Detect which cell encompasses the target text, then output its [X, Y] center coordinate. 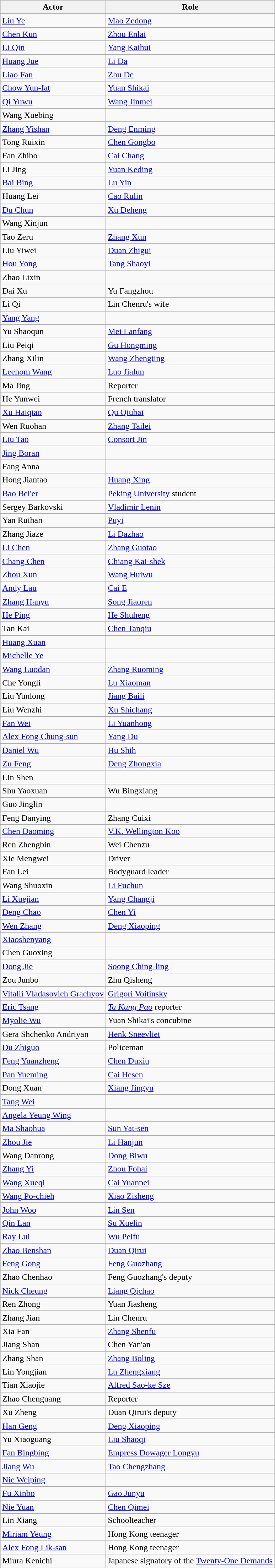
Zhao Chenhao [53, 1277]
Tao Zeru [53, 237]
Yuan Keding [190, 169]
Lu Xiaoman [190, 683]
Li Hanjun [190, 1142]
Chen Gongbo [190, 142]
Wang Huiwu [190, 574]
Yang Changji [190, 899]
Wang Xueqi [53, 1182]
Feng Yuanzheng [53, 1061]
Wang Zhengting [190, 358]
Huang Jue [53, 61]
Liu Tao [53, 439]
Vitalii Vladasovich Grachyov [53, 993]
Chen Tanqiu [190, 629]
Alex Fong Lik-san [53, 1547]
Zhang Guotao [190, 547]
Yang Du [190, 737]
Yang Kaihui [190, 48]
Zhang Shan [53, 1358]
Li Yuanhong [190, 723]
Wen Zhang [53, 926]
Tang Shaoyi [190, 264]
Lu Yin [190, 183]
Nie Yuan [53, 1507]
Feng Guozhang's deputy [190, 1277]
Role [190, 7]
Huang Lei [53, 196]
Dong Jie [53, 966]
Deng Chao [53, 912]
Gu Hongming [190, 345]
Liu Yunlong [53, 696]
He Ping [53, 615]
Ray Lui [53, 1236]
French translator [190, 399]
Xu Zheng [53, 1412]
Ta Kung Pao reporter [190, 1007]
Consort Jin [190, 439]
Feng Danying [53, 818]
Alfred Sao-ke Sze [190, 1385]
Chen Daoming [53, 831]
Zhang Jian [53, 1318]
Liu Yiwei [53, 250]
Policeman [190, 1048]
Pan Yueming [53, 1075]
Xie Mengwei [53, 858]
Angela Yeung Wing [53, 1115]
Wu Peifu [190, 1236]
Zhao Benshan [53, 1250]
Bao Bei'er [53, 493]
Chen Yi [190, 912]
Xiao Zisheng [190, 1196]
Wang Danrong [53, 1155]
Lin Chenru [190, 1318]
Fan Bingbing [53, 1453]
Cai Chang [190, 155]
Feng Gong [53, 1264]
Chen Yan'an [190, 1345]
Daniel Wu [53, 750]
Leehom Wang [53, 372]
Tian Xiaojie [53, 1385]
Che Yongli [53, 683]
Schoolteacher [190, 1520]
Dong Biwu [190, 1155]
He Yunwei [53, 399]
Xu Shichang [190, 710]
Cai Hesen [190, 1075]
Jiang Baili [190, 696]
Zou Junbo [53, 980]
Zhang Shenfu [190, 1331]
Su Xuelin [190, 1223]
Bodyguard leader [190, 872]
Alex Fong Chung-sun [53, 737]
Hou Yong [53, 264]
Qin Lan [53, 1223]
Cai Yuanpei [190, 1182]
Lin Shen [53, 777]
Deng Enming [190, 129]
V.K. Wellington Koo [190, 831]
Chen Guoxing [53, 953]
Liu Peiqi [53, 345]
Michelle Ye [53, 656]
Duan Zhigui [190, 250]
Wang Shuoxin [53, 885]
Soong Ching-ling [190, 966]
Chen Kun [53, 34]
Andy Lau [53, 588]
Xu Deheng [190, 210]
Han Geng [53, 1426]
Qu Qiubai [190, 413]
Song Jiaoren [190, 602]
Mao Zedong [190, 21]
Cao Rulin [190, 196]
Zhang Hanyu [53, 602]
Zhang Boling [190, 1358]
Duan Qirui [190, 1250]
John Woo [53, 1209]
Chow Yun-fat [53, 88]
Zhao Lixin [53, 277]
Yuan Shikai [190, 88]
Lin Xiang [53, 1520]
Qi Yuwu [53, 102]
Miriam Yeung [53, 1534]
Japanese signatory of the Twenty-One Demands [190, 1561]
Dong Xuan [53, 1088]
Li Xuejian [53, 899]
Gera Shchenko Andriyan [53, 1034]
Zhou Xun [53, 574]
Zhang Jiaze [53, 534]
Tao Chengzhang [190, 1466]
Fang Anna [53, 466]
Deng Zhongxia [190, 764]
Myolie Wu [53, 1020]
Eric Tsang [53, 1007]
Zhang Yi [53, 1169]
Wei Chenzu [190, 845]
Zhang Cuixi [190, 818]
Cai E [190, 588]
Gao Junyu [190, 1493]
Xia Fan [53, 1331]
Li Jing [53, 169]
Lin Yongjian [53, 1372]
Mei Lanfang [190, 331]
Li Qin [53, 48]
Chiang Kai-shek [190, 561]
Fan Zhibo [53, 155]
Puyi [190, 520]
He Shuheng [190, 615]
Luo Jialun [190, 372]
Zhou Fohai [190, 1169]
Xu Haiqiao [53, 413]
Li Da [190, 61]
Jing Boran [53, 453]
Henk Sneevliet [190, 1034]
Liu Shaoqi [190, 1439]
Fu Xinbo [53, 1493]
Peking University student [190, 493]
Huang Xing [190, 480]
Feng Guozhang [190, 1264]
Empress Dowager Longyu [190, 1453]
Tang Wei [53, 1102]
Yuan Shikai's concubine [190, 1020]
Xiang Jingyu [190, 1088]
Liu Wenzhi [53, 710]
Yang Yang [53, 318]
Xiaoshenyang [53, 939]
Zhang Tailei [190, 426]
Liang Qichao [190, 1291]
Ma Shaohua [53, 1129]
Li Chen [53, 547]
Du Chun [53, 210]
Fan Lei [53, 872]
Ren Zhengbin [53, 845]
Lu Zhengxiang [190, 1372]
Yu Xiaoguang [53, 1439]
Yu Shaoqun [53, 331]
Yuan Jiasheng [190, 1304]
Wang Xinjun [53, 223]
Wang Luodan [53, 669]
Zhang Yishan [53, 129]
Lin Sen [190, 1209]
Tan Kai [53, 629]
Huang Xuan [53, 642]
Zhao Chenguang [53, 1399]
Zhou Jie [53, 1142]
Zhang Ruoming [190, 669]
Hong Jiantao [53, 480]
Lin Chenru's wife [190, 304]
Nick Cheung [53, 1291]
Chen Duxiu [190, 1061]
Fan Wei [53, 723]
Duan Qirui's deputy [190, 1412]
Wen Ruohan [53, 426]
Zhu Qisheng [190, 980]
Li Dazhao [190, 534]
Ren Zhong [53, 1304]
Li Qi [53, 304]
Jiang Wu [53, 1466]
Chen Qimei [190, 1507]
Zhou Enlai [190, 34]
Shu Yaoxuan [53, 791]
Liao Fan [53, 75]
Vladimir Lenin [190, 507]
Wang Jinmei [190, 102]
Yan Ruihan [53, 520]
Zhang Xun [190, 237]
Yu Fangzhou [190, 291]
Ma Jing [53, 385]
Wu Bingxiang [190, 791]
Sergey Barkovski [53, 507]
Zhu De [190, 75]
Jiang Shan [53, 1345]
Driver [190, 858]
Guo Jinglin [53, 804]
Liu Ye [53, 21]
Li Fuchun [190, 885]
Wang Xuebing [53, 115]
Zhang Xilin [53, 358]
Actor [53, 7]
Hu Shih [190, 750]
Zu Feng [53, 764]
Bai Bing [53, 183]
Wang Po-chieh [53, 1196]
Tong Ruixin [53, 142]
Du Zhiguo [53, 1048]
Grigori Voitinsky [190, 993]
Dai Xu [53, 291]
Nie Weiping [53, 1480]
Sun Yat-sen [190, 1129]
Chang Chen [53, 561]
Miura Kenichi [53, 1561]
